Return (x, y) of the center of cell containing provided text 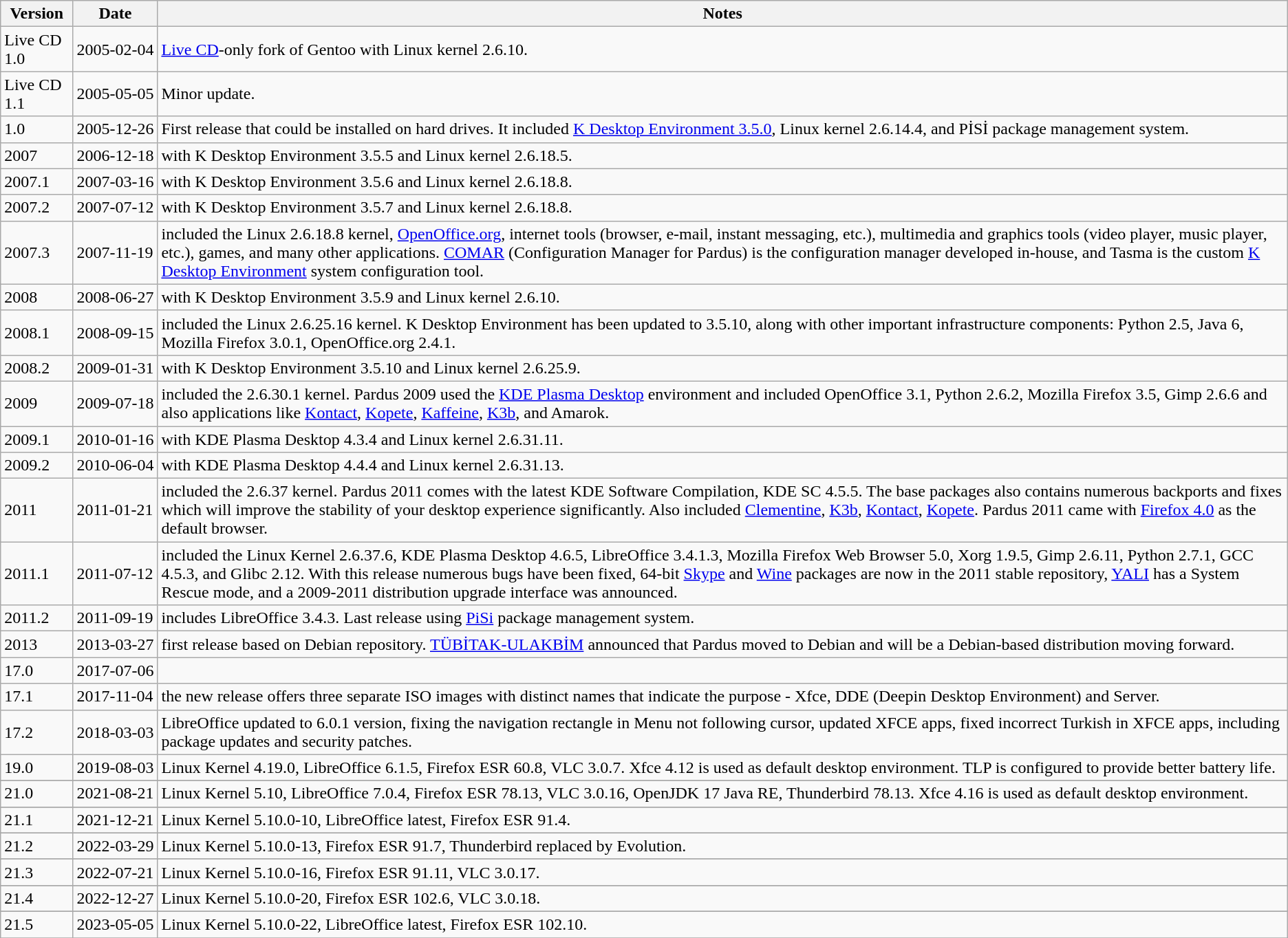
with K Desktop Environment 3.5.7 and Linux kernel 2.6.18.8. (722, 208)
2007.3 (37, 252)
2022-07-21 (116, 872)
2005-05-05 (116, 94)
2017-11-04 (116, 697)
includes LibreOffice 3.4.3. Last release using PiSi package management system. (722, 618)
2007 (37, 155)
17.1 (37, 697)
21.5 (37, 924)
Notes (722, 14)
19.0 (37, 767)
2007-07-12 (116, 208)
with KDE Plasma Desktop 4.3.4 and Linux kernel 2.6.31.11. (722, 439)
21.4 (37, 898)
2022-03-29 (116, 846)
2013 (37, 644)
2008-09-15 (116, 333)
17.2 (37, 732)
2005-12-26 (116, 129)
1.0 (37, 129)
2007-03-16 (116, 182)
with KDE Plasma Desktop 4.4.4 and Linux kernel 2.6.31.13. (722, 466)
17.0 (37, 670)
2006-12-18 (116, 155)
21.0 (37, 794)
2011 (37, 510)
Live CD 1.1 (37, 94)
2011.1 (37, 574)
2011-09-19 (116, 618)
Live CD-only fork of Gentoo with Linux kernel 2.6.10. (722, 50)
Linux Kernel 5.10.0-16, Firefox ESR 91.11, VLC 3.0.17. (722, 872)
2008.1 (37, 333)
2008 (37, 297)
with K Desktop Environment 3.5.9 and Linux kernel 2.6.10. (722, 297)
2021-12-21 (116, 820)
2011-07-12 (116, 574)
Linux Kernel 5.10.0-10, LibreOffice latest, Firefox ESR 91.4. (722, 820)
21.1 (37, 820)
2010-01-16 (116, 439)
with K Desktop Environment 3.5.5 and Linux kernel 2.6.18.5. (722, 155)
the new release offers three separate ISO images with distinct names that indicate the purpose - Xfce, DDE (Deepin Desktop Environment) and Server. (722, 697)
2021-08-21 (116, 794)
2010-06-04 (116, 466)
2009.1 (37, 439)
Date (116, 14)
Linux Kernel 5.10.0-22, LibreOffice latest, Firefox ESR 102.10. (722, 924)
2008.2 (37, 368)
2009-07-18 (116, 403)
2007.1 (37, 182)
Linux Kernel 5.10.0-20, Firefox ESR 102.6, VLC 3.0.18. (722, 898)
2008-06-27 (116, 297)
2022-12-27 (116, 898)
2009 (37, 403)
2007.2 (37, 208)
2009.2 (37, 466)
2011.2 (37, 618)
21.2 (37, 846)
Live CD 1.0 (37, 50)
Minor update. (722, 94)
Linux Kernel 5.10.0-13, Firefox ESR 91.7, Thunderbird replaced by Evolution. (722, 846)
2013-03-27 (116, 644)
with K Desktop Environment 3.5.10 and Linux kernel 2.6.25.9. (722, 368)
21.3 (37, 872)
2019-08-03 (116, 767)
2017-07-06 (116, 670)
2018-03-03 (116, 732)
2005-02-04 (116, 50)
with K Desktop Environment 3.5.6 and Linux kernel 2.6.18.8. (722, 182)
2009-01-31 (116, 368)
2007-11-19 (116, 252)
2011-01-21 (116, 510)
Version (37, 14)
2023-05-05 (116, 924)
